Locate the cell with the specified text and output its (X, Y) center coordinate. 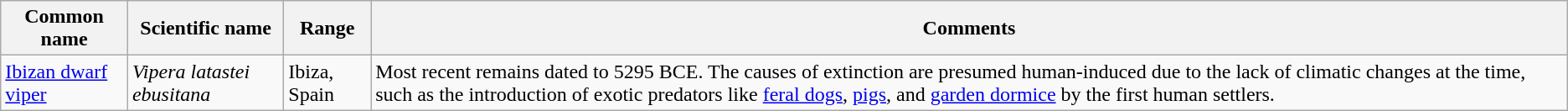
Comments (970, 29)
Ibizan dwarf viper (64, 82)
Vipera latastei ebusitana (205, 82)
Common name (64, 29)
Range (328, 29)
Ibiza, Spain (328, 82)
Scientific name (205, 29)
